Identify which cell holds the provided text, then report its [x, y] central coordinate. 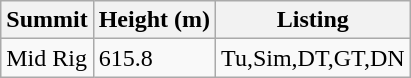
Tu,Sim,DT,GT,DN [314, 58]
Summit [47, 20]
615.8 [154, 58]
Height (m) [154, 20]
Listing [314, 20]
Mid Rig [47, 58]
